For the text-containing cell, return its midpoint in [x, y] coordinate format. 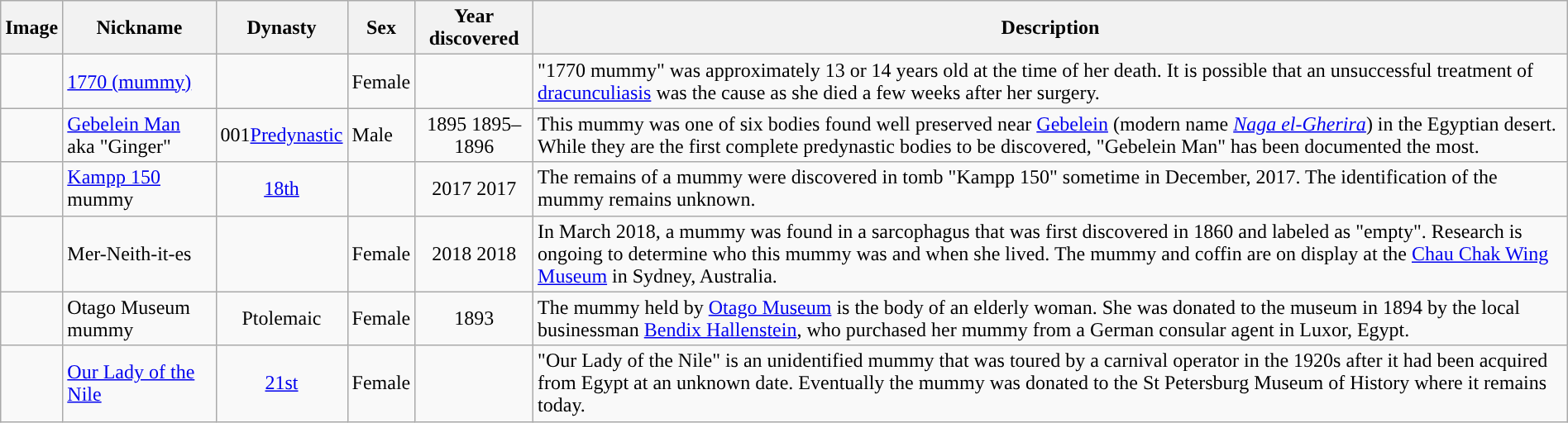
21st [281, 383]
Ptolemaic [281, 319]
Mer-Neith-it-es [139, 254]
Male [381, 135]
1770 (mummy) [139, 81]
18th [281, 188]
Description [1050, 28]
001Predynastic [281, 135]
1895 1895–1896 [475, 135]
2017 2017 [475, 188]
Kampp 150 mummy [139, 188]
Otago Museum mummy [139, 319]
1893 [475, 319]
Sex [381, 28]
Gebelein Man aka "Ginger" [139, 135]
Dynasty [281, 28]
Year discovered [475, 28]
Our Lady of the Nile [139, 383]
Image [31, 28]
2018 2018 [475, 254]
The remains of a mummy were discovered in tomb "Kampp 150" sometime in December, 2017. The identification of the mummy remains unknown. [1050, 188]
Nickname [139, 28]
